Locate the cell with the specified text and output its [x, y] center coordinate. 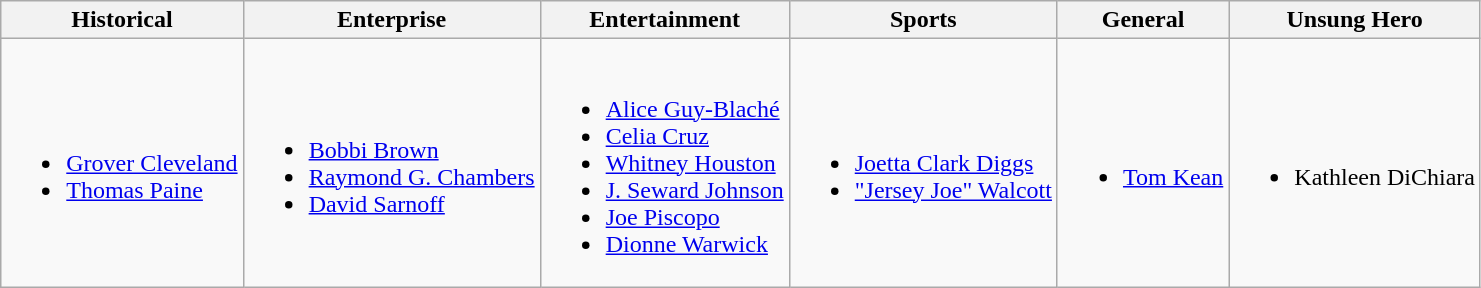
Unsung Hero [1355, 20]
Joetta Clark Diggs"Jersey Joe" Walcott [923, 163]
General [1142, 20]
Alice Guy-BlachéCelia CruzWhitney HoustonJ. Seward JohnsonJoe PiscopoDionne Warwick [664, 163]
Enterprise [392, 20]
Grover ClevelandThomas Paine [122, 163]
Historical [122, 20]
Entertainment [664, 20]
Tom Kean [1142, 163]
Sports [923, 20]
Kathleen DiChiara [1355, 163]
Bobbi BrownRaymond G. ChambersDavid Sarnoff [392, 163]
